Scan for the cell matching the given text and deliver its [X, Y] coordinate at center. 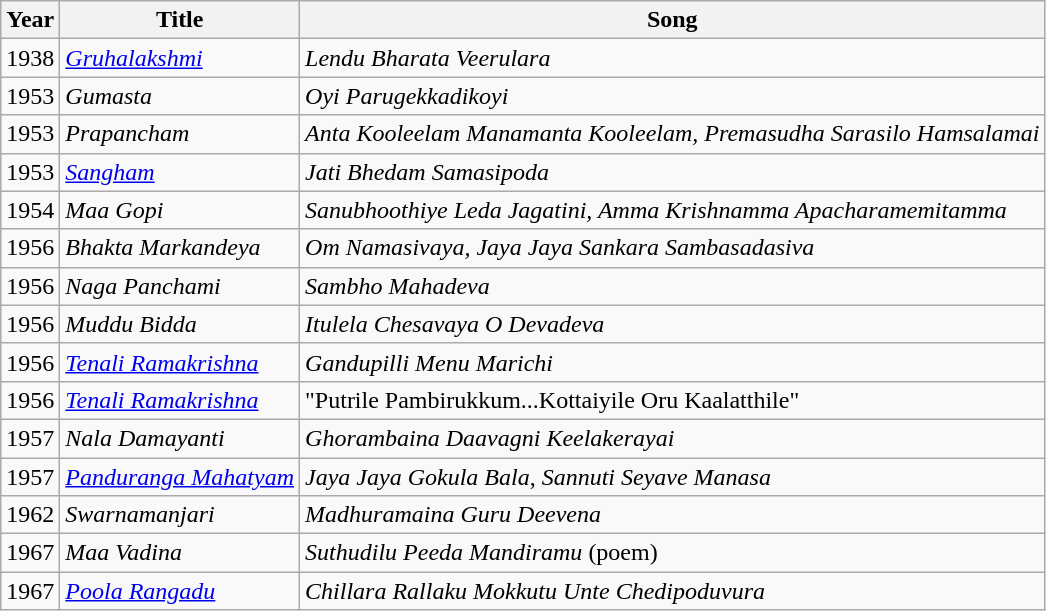
Maa Gopi [180, 210]
1962 [30, 515]
Itulela Chesavaya O Devadeva [672, 324]
Title [180, 20]
Anta Kooleelam Manamanta Kooleelam, Premasudha Sarasilo Hamsalamai [672, 134]
Year [30, 20]
Jaya Jaya Gokula Bala, Sannuti Seyave Manasa [672, 477]
Poola Rangadu [180, 591]
1954 [30, 210]
Gandupilli Menu Marichi [672, 362]
Oyi Parugekkadikoyi [672, 96]
Sanubhoothiye Leda Jagatini, Amma Krishnamma Apacharamemitamma [672, 210]
Gruhalakshmi [180, 58]
"Putrile Pambirukkum...Kottaiyile Oru Kaalatthile" [672, 400]
Maa Vadina [180, 553]
Gumasta [180, 96]
Suthudilu Peeda Mandiramu (poem) [672, 553]
1938 [30, 58]
Muddu Bidda [180, 324]
Sangham [180, 172]
Naga Panchami [180, 286]
Ghorambaina Daavagni Keelakerayai [672, 438]
Panduranga Mahatyam [180, 477]
Sambho Mahadeva [672, 286]
Bhakta Markandeya [180, 248]
Nala Damayanti [180, 438]
Swarnamanjari [180, 515]
Prapancham [180, 134]
Om Namasivaya, Jaya Jaya Sankara Sambasadasiva [672, 248]
Jati Bhedam Samasipoda [672, 172]
Chillara Rallaku Mokkutu Unte Chedipoduvura [672, 591]
Song [672, 20]
Lendu Bharata Veerulara [672, 58]
Madhuramaina Guru Deevena [672, 515]
